Scan for the cell matching the given text and deliver its (X, Y) coordinate at center. 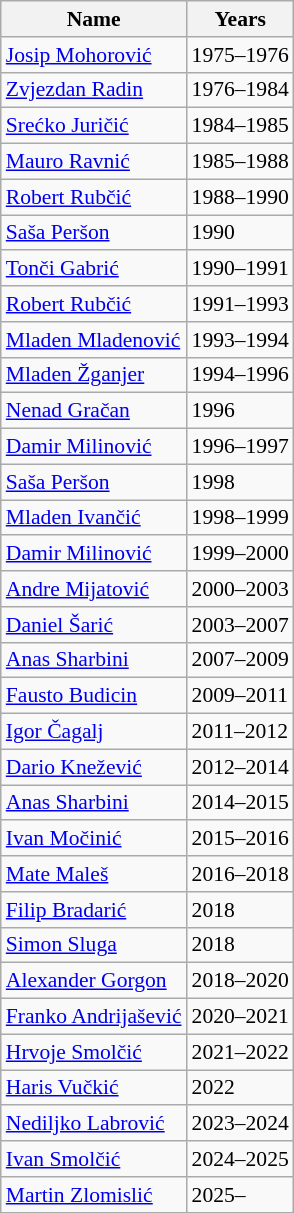
2020–2021 (240, 1017)
2021–2022 (240, 1052)
Mladen Mladenović (94, 340)
2015–2016 (240, 839)
1998 (240, 482)
2007–2009 (240, 660)
2016–2018 (240, 874)
Name (94, 19)
2011–2012 (240, 732)
1988–1990 (240, 197)
2025– (240, 1195)
2023–2024 (240, 1124)
Daniel Šarić (94, 625)
Nenad Gračan (94, 411)
Srećko Juričić (94, 126)
2009–2011 (240, 696)
2012–2014 (240, 767)
Mladen Ivančić (94, 518)
Ivan Smolčić (94, 1159)
1985–1988 (240, 162)
2014–2015 (240, 803)
2024–2025 (240, 1159)
Franko Andrijašević (94, 1017)
Andre Mijatović (94, 589)
1998–1999 (240, 518)
1996 (240, 411)
Ivan Močinić (94, 839)
Mate Maleš (94, 874)
Tonči Gabrić (94, 269)
Josip Mohorović (94, 55)
Mauro Ravnić (94, 162)
1991–1993 (240, 304)
Filip Bradarić (94, 910)
1990–1991 (240, 269)
Martin Zlomislić (94, 1195)
Alexander Gorgon (94, 981)
Years (240, 19)
1999–2000 (240, 554)
1975–1976 (240, 55)
Hrvoje Smolčić (94, 1052)
1990 (240, 233)
Zvjezdan Radin (94, 90)
1993–1994 (240, 340)
2003–2007 (240, 625)
Haris Vučkić (94, 1088)
Igor Čagalj (94, 732)
Nediljko Labrović (94, 1124)
Simon Sluga (94, 945)
1996–1997 (240, 447)
1976–1984 (240, 90)
Fausto Budicin (94, 696)
Mladen Žganjer (94, 375)
Dario Knežević (94, 767)
2022 (240, 1088)
1984–1985 (240, 126)
2018–2020 (240, 981)
1994–1996 (240, 375)
2000–2003 (240, 589)
